Capture the cell that displays the provided text and extract its (X, Y) central coordinate. 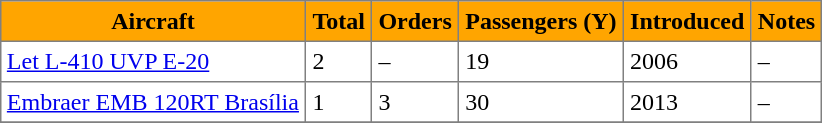
Orders (416, 21)
2 (339, 61)
Passengers (Y) (540, 21)
Embraer EMB 120RT Brasília (153, 102)
Let L-410 UVP E-20 (153, 61)
1 (339, 102)
Aircraft (153, 21)
3 (416, 102)
Introduced (687, 21)
30 (540, 102)
Total (339, 21)
2013 (687, 102)
Notes (786, 21)
19 (540, 61)
2006 (687, 61)
